Pinpoint the cell where the given text exists, returning its [x, y] midpoint coordinate. 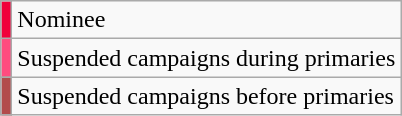
Suspended campaigns before primaries [206, 96]
Suspended campaigns during primaries [206, 58]
Nominee [206, 20]
